From the cell containing the given text, extract its center point as (x, y) coordinate. 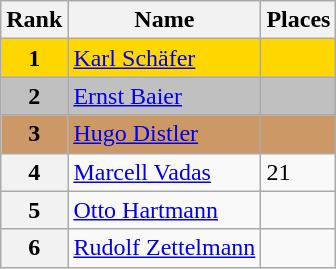
Name (164, 20)
Rudolf Zettelmann (164, 248)
Otto Hartmann (164, 210)
Karl Schäfer (164, 58)
Marcell Vadas (164, 172)
Ernst Baier (164, 96)
Hugo Distler (164, 134)
1 (34, 58)
21 (298, 172)
Rank (34, 20)
Places (298, 20)
6 (34, 248)
4 (34, 172)
2 (34, 96)
5 (34, 210)
3 (34, 134)
